Return (X, Y) of the center of cell containing provided text 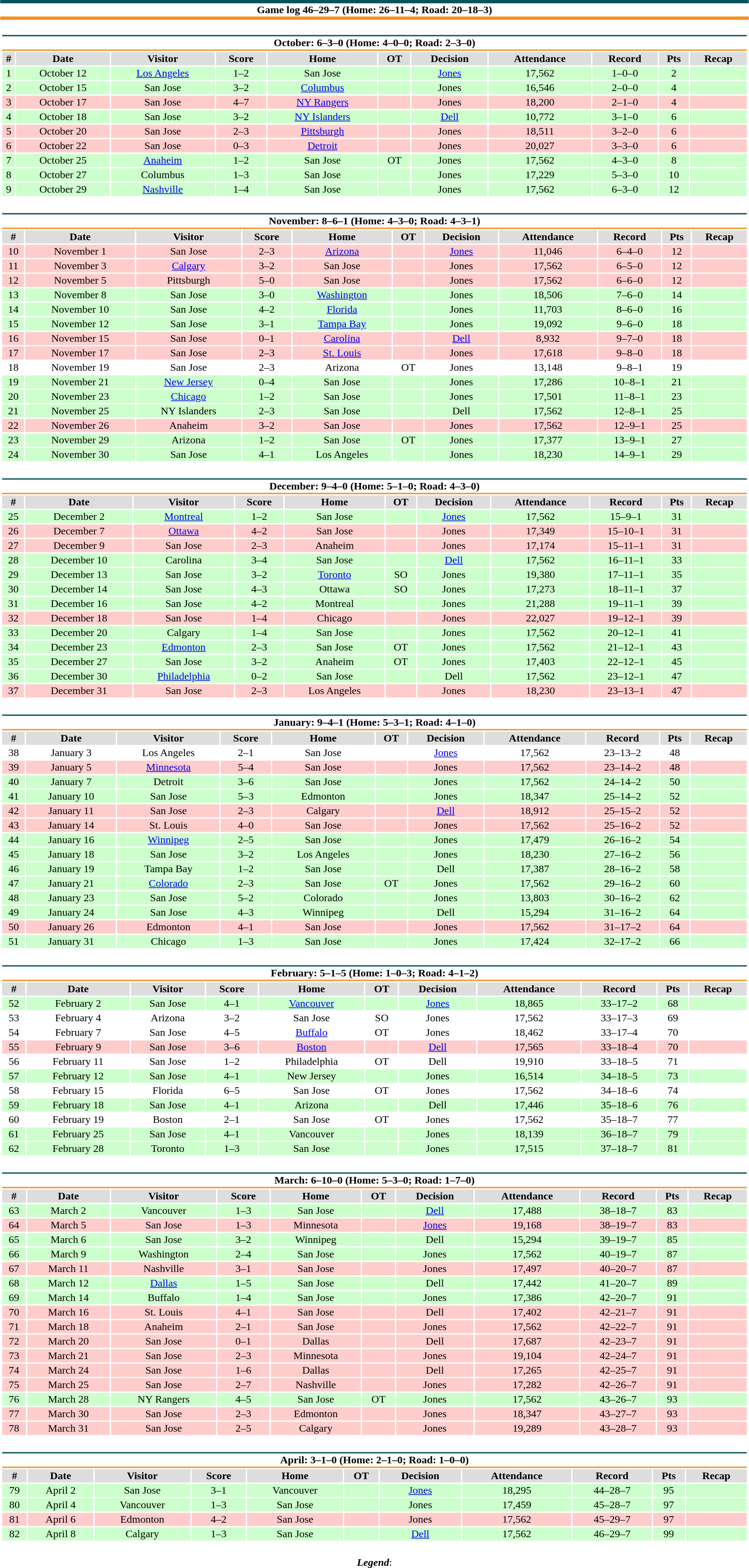
January 21 (71, 884)
25–14–2 (622, 797)
22,027 (540, 618)
89 (672, 1283)
33–18–4 (619, 1047)
January 23 (71, 898)
38–19–7 (618, 1225)
26 (13, 531)
75 (14, 1385)
12–8–1 (629, 411)
March 5 (68, 1225)
38 (13, 753)
March 12 (68, 1283)
4–7 (241, 102)
February: 5–1–5 (Home: 1–0–3; Road: 4–1–2) (374, 973)
11 (13, 266)
0–2 (259, 676)
20–12–1 (626, 633)
22–12–1 (626, 662)
12–9–1 (629, 425)
February 25 (78, 1134)
42–25–7 (618, 1370)
99 (669, 1534)
January 19 (71, 869)
67 (14, 1269)
18,865 (529, 1003)
17 (13, 353)
17,174 (540, 546)
16,514 (529, 1076)
November 25 (80, 411)
35–18–7 (619, 1119)
9–8–1 (629, 367)
January 11 (71, 811)
19–12–1 (626, 618)
December 7 (79, 531)
February 19 (78, 1119)
17,488 (527, 1211)
53 (14, 1018)
23–14–2 (622, 768)
February 15 (78, 1090)
December 20 (79, 633)
January 7 (71, 782)
18,511 (540, 132)
December 13 (79, 575)
44 (13, 840)
November 15 (80, 338)
57 (14, 1076)
19,104 (527, 1356)
January 14 (71, 826)
November 17 (80, 353)
27–16–2 (622, 855)
61 (14, 1134)
November 29 (80, 440)
March 9 (68, 1254)
April: 3–1–0 (Home: 2–1–0; Road: 1–0–0) (374, 1460)
15–11–1 (626, 546)
17,377 (548, 440)
January 3 (71, 753)
November 10 (80, 309)
19,168 (527, 1225)
9–8–0 (629, 353)
December 23 (79, 647)
April 4 (61, 1505)
78 (14, 1428)
7–6–0 (629, 295)
6–3–0 (625, 190)
31–17–2 (622, 927)
45–28–7 (612, 1505)
11–8–1 (629, 396)
Game log 46–29–7 (Home: 26–11–4; Road: 20–18–3) (374, 10)
18,200 (540, 102)
17,687 (527, 1341)
1–0–0 (625, 73)
11,046 (548, 251)
March 21 (68, 1356)
44–28–7 (612, 1491)
March 11 (68, 1269)
6–4–0 (629, 251)
1 (9, 73)
24–14–2 (622, 782)
17,265 (527, 1370)
March 18 (68, 1327)
October 20 (63, 132)
7 (9, 161)
October 12 (63, 73)
November 5 (80, 280)
17,618 (548, 353)
23–13–1 (626, 691)
2–7 (243, 1385)
1–6 (243, 1370)
November 8 (80, 295)
20,027 (540, 146)
17,386 (527, 1298)
23–13–2 (622, 753)
33–18–5 (619, 1061)
17,479 (535, 840)
16,546 (540, 88)
18,462 (529, 1032)
42–23–7 (618, 1341)
42–22–7 (618, 1327)
18,295 (517, 1491)
January 10 (71, 797)
3 (9, 102)
32 (13, 618)
35–18–6 (619, 1105)
March 31 (68, 1428)
51 (13, 942)
55 (14, 1047)
19,289 (527, 1428)
February 28 (78, 1148)
19,910 (529, 1061)
9–7–0 (629, 338)
3–1–0 (625, 117)
November 26 (80, 425)
34–18–6 (619, 1090)
October 17 (63, 102)
18,506 (548, 295)
December 18 (79, 618)
19–11–1 (626, 604)
March 20 (68, 1341)
December 14 (79, 589)
November 30 (80, 454)
17,229 (540, 175)
November 3 (80, 266)
November 12 (80, 324)
42–20–7 (618, 1298)
3–4 (259, 560)
45–29–7 (612, 1520)
40–19–7 (618, 1254)
31–16–2 (622, 913)
17–11–1 (626, 575)
46 (13, 869)
January 31 (71, 942)
36–18–7 (619, 1134)
19,380 (540, 575)
24 (13, 454)
0–3 (241, 146)
April 6 (61, 1520)
46–29–7 (612, 1534)
January 18 (71, 855)
17,286 (548, 382)
28 (13, 560)
40 (13, 782)
0–4 (267, 382)
17,446 (529, 1105)
32–17–2 (622, 942)
March 30 (68, 1414)
17,459 (517, 1505)
3–3–0 (625, 146)
December 31 (79, 691)
43–27–7 (618, 1414)
33–17–2 (619, 1003)
November 19 (80, 367)
18,139 (529, 1134)
January 26 (71, 927)
42–21–7 (618, 1312)
October 22 (63, 146)
November 21 (80, 382)
65 (14, 1240)
8–6–0 (629, 309)
9 (9, 190)
February 18 (78, 1105)
26–16–2 (622, 840)
20 (13, 396)
2–4 (243, 1254)
15–10–1 (626, 531)
36 (13, 676)
28–16–2 (622, 869)
October 27 (63, 175)
17,501 (548, 396)
8,932 (548, 338)
42–26–7 (618, 1385)
January 16 (71, 840)
10,772 (540, 117)
December 10 (79, 560)
November 23 (80, 396)
March 28 (68, 1399)
13–9–1 (629, 440)
19,092 (548, 324)
April 8 (61, 1534)
17,565 (529, 1047)
34–18–5 (619, 1076)
22 (13, 425)
39–19–7 (618, 1240)
October 18 (63, 117)
3–2–0 (625, 132)
15 (13, 324)
34 (13, 647)
6–6–0 (629, 280)
72 (14, 1341)
4–0 (246, 826)
5–3 (246, 797)
February 12 (78, 1076)
37–18–7 (619, 1148)
17,497 (527, 1269)
14–9–1 (629, 454)
1–5 (243, 1283)
40–20–7 (618, 1269)
5–0 (267, 280)
January 5 (71, 768)
5–4 (246, 768)
November 1 (80, 251)
January 24 (71, 913)
17,424 (535, 942)
February 7 (78, 1032)
October: 6–3–0 (Home: 4–0–0; Road: 2–3–0) (374, 43)
13,803 (535, 898)
December 27 (79, 662)
9–6–0 (629, 324)
October 29 (63, 190)
January: 9–4–1 (Home: 5–3–1; Road: 4–1–0) (374, 722)
82 (15, 1534)
17,442 (527, 1283)
43–26–7 (618, 1399)
October 15 (63, 88)
33–17–3 (619, 1018)
17,273 (540, 589)
December 9 (79, 546)
October 25 (63, 161)
43–28–7 (618, 1428)
41–20–7 (618, 1283)
March 25 (68, 1385)
5–3–0 (625, 175)
13,148 (548, 367)
5–2 (246, 898)
March 24 (68, 1370)
April 2 (61, 1491)
2–1–0 (625, 102)
6–5–0 (629, 266)
42 (13, 811)
63 (14, 1211)
17,403 (540, 662)
17,387 (535, 869)
March: 6–10–0 (Home: 5–3–0; Road: 1–7–0) (374, 1181)
18,912 (535, 811)
30 (13, 589)
6–5 (231, 1090)
21–12–1 (626, 647)
11,703 (548, 309)
November: 8–6–1 (Home: 4–3–0; Road: 4–3–1) (374, 221)
85 (672, 1240)
December: 9–4–0 (Home: 5–1–0; Road: 4–3–0) (374, 486)
30–16–2 (622, 898)
25–16–2 (622, 826)
15–9–1 (626, 517)
49 (13, 913)
March 6 (68, 1240)
16–11–1 (626, 560)
59 (14, 1105)
95 (669, 1491)
December 30 (79, 676)
December 16 (79, 604)
17,349 (540, 531)
29–16–2 (622, 884)
3–0 (267, 295)
17,515 (529, 1148)
25–15–2 (622, 811)
80 (15, 1505)
13 (13, 295)
17,402 (527, 1312)
2–0–0 (625, 88)
10–8–1 (629, 382)
February 4 (78, 1018)
February 2 (78, 1003)
March 14 (68, 1298)
17,282 (527, 1385)
March 2 (68, 1211)
5 (9, 132)
18–11–1 (626, 589)
33–17–4 (619, 1032)
February 11 (78, 1061)
December 2 (79, 517)
March 16 (68, 1312)
4–3–0 (625, 161)
21,288 (540, 604)
42–24–7 (618, 1356)
23–12–1 (626, 676)
February 9 (78, 1047)
38–18–7 (618, 1211)
